Output the (x, y) coordinate of the center of the cell containing the given text.  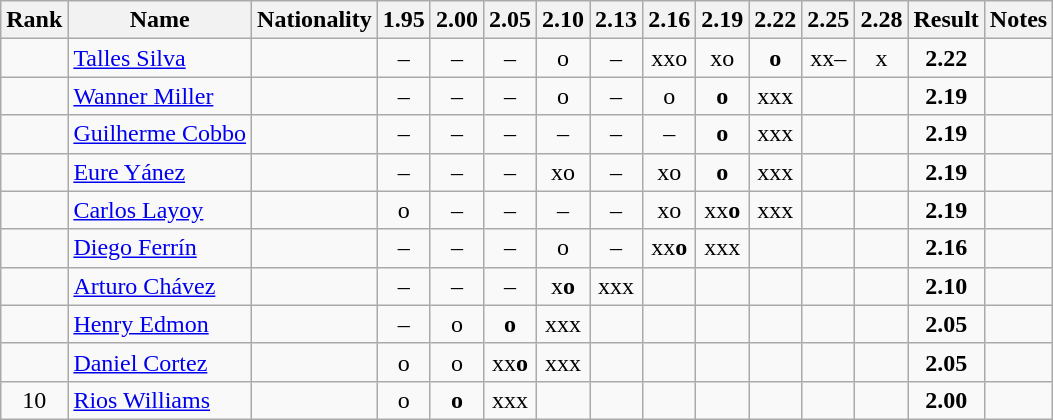
Wanner Miller (160, 96)
Guilherme Cobbo (160, 134)
Eure Yánez (160, 172)
Talles Silva (160, 58)
Diego Ferrín (160, 248)
Rank (34, 20)
Arturo Chávez (160, 286)
1.95 (404, 20)
x (882, 58)
Result (946, 20)
2.25 (828, 20)
Name (160, 20)
Nationality (315, 20)
xx– (828, 58)
Henry Edmon (160, 324)
Carlos Layoy (160, 210)
Daniel Cortez (160, 362)
Notes (1018, 20)
10 (34, 400)
Rios Williams (160, 400)
2.28 (882, 20)
2.13 (616, 20)
